Extract the [x, y] coordinate from the center of the cell holding the provided text.  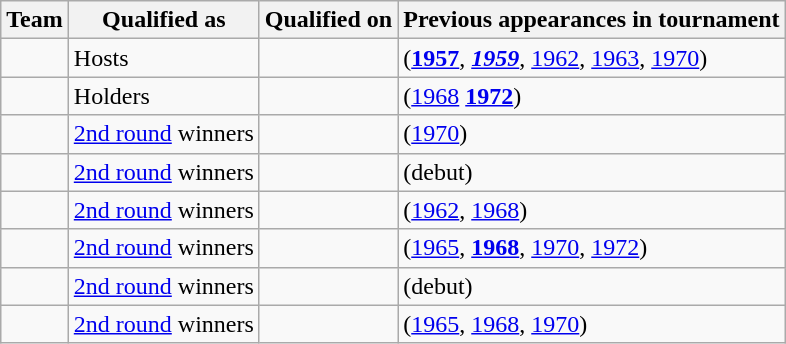
Qualified on [328, 20]
(1957, 1959, 1962, 1963, 1970) [592, 58]
Previous appearances in tournament [592, 20]
(1962, 1968) [592, 210]
(1968 1972) [592, 96]
(1970) [592, 134]
(1965, 1968, 1970) [592, 324]
Qualified as [164, 20]
Team [35, 20]
Holders [164, 96]
Hosts [164, 58]
(1965, 1968, 1970, 1972) [592, 248]
